Identify which cell holds the provided text, then report its [x, y] central coordinate. 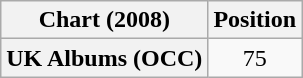
Chart (2008) [104, 20]
Position [255, 20]
UK Albums (OCC) [104, 58]
75 [255, 58]
